For the text-containing cell, return its midpoint in (X, Y) coordinate format. 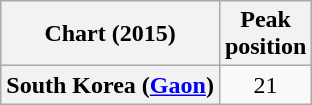
Chart (2015) (110, 34)
Peakposition (265, 34)
21 (265, 85)
South Korea (Gaon) (110, 85)
